Return (X, Y) of the center of cell containing provided text 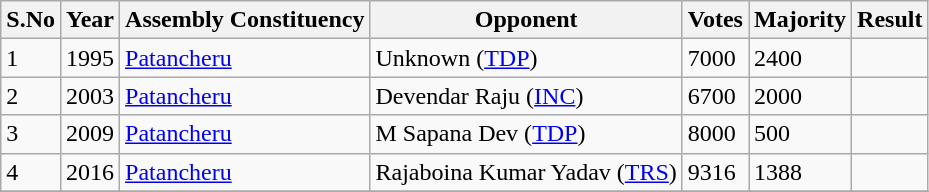
Result (890, 20)
Assembly Constituency (245, 20)
9316 (715, 172)
Majority (800, 20)
500 (800, 134)
Rajaboina Kumar Yadav (TRS) (526, 172)
2 (31, 96)
2016 (90, 172)
2003 (90, 96)
Year (90, 20)
6700 (715, 96)
M Sapana Dev (TDP) (526, 134)
3 (31, 134)
1 (31, 58)
Opponent (526, 20)
Unknown (TDP) (526, 58)
1995 (90, 58)
2000 (800, 96)
1388 (800, 172)
8000 (715, 134)
4 (31, 172)
Votes (715, 20)
2009 (90, 134)
Devendar Raju (INC) (526, 96)
S.No (31, 20)
2400 (800, 58)
7000 (715, 58)
